Extract the (x, y) coordinate from the center of the cell holding the provided text.  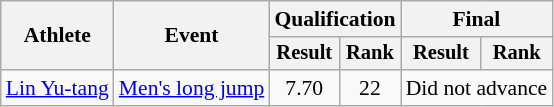
22 (370, 88)
Event (192, 36)
Athlete (58, 36)
Men's long jump (192, 88)
Lin Yu-tang (58, 88)
7.70 (304, 88)
Did not advance (477, 88)
Final (477, 19)
Qualification (334, 19)
